Capture the cell that displays the provided text and extract its [x, y] central coordinate. 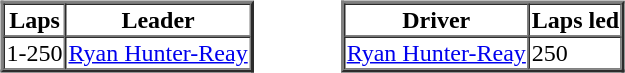
Driver [436, 20]
250 [576, 52]
Leader [158, 20]
1-250 [35, 52]
Laps [35, 20]
Laps led [576, 20]
